Extract the (x, y) coordinate from the center of the cell holding the provided text.  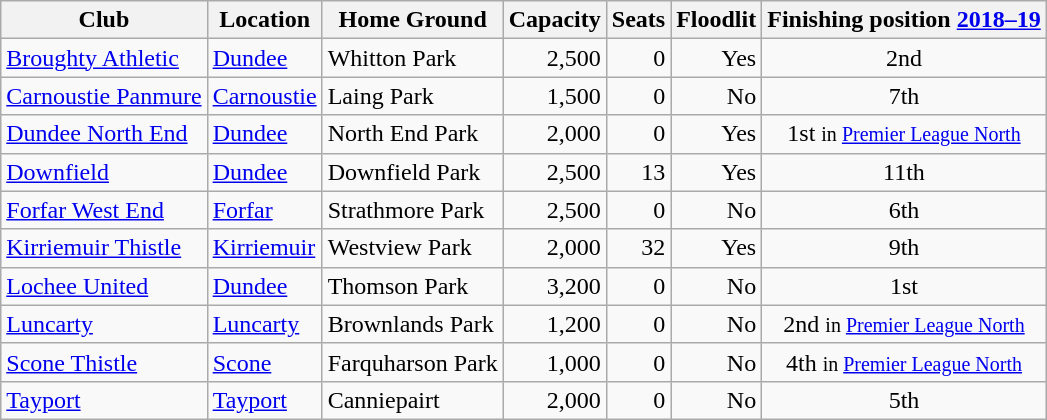
Thomson Park (412, 286)
Scone (264, 362)
32 (638, 248)
9th (904, 248)
6th (904, 210)
Lochee United (104, 286)
Seats (638, 20)
Whitton Park (412, 58)
Broughty Athletic (104, 58)
Carnoustie Panmure (104, 96)
1,000 (554, 362)
Kirriemuir Thistle (104, 248)
13 (638, 172)
7th (904, 96)
3,200 (554, 286)
Strathmore Park (412, 210)
Finishing position 2018–19 (904, 20)
2nd in Premier League North (904, 324)
Downfield Park (412, 172)
1,200 (554, 324)
North End Park (412, 134)
Laing Park (412, 96)
Dundee North End (104, 134)
Club (104, 20)
Farquharson Park (412, 362)
1,500 (554, 96)
Floodlit (716, 20)
Scone Thistle (104, 362)
1st (904, 286)
Brownlands Park (412, 324)
1st in Premier League North (904, 134)
11th (904, 172)
5th (904, 400)
Downfield (104, 172)
Capacity (554, 20)
Kirriemuir (264, 248)
Carnoustie (264, 96)
Westview Park (412, 248)
Location (264, 20)
4th in Premier League North (904, 362)
Forfar (264, 210)
Canniepairt (412, 400)
Forfar West End (104, 210)
2nd (904, 58)
Home Ground (412, 20)
